From the cell containing the given text, extract its center point as (X, Y) coordinate. 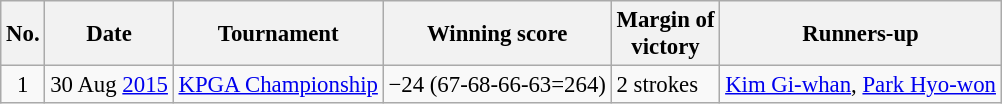
KPGA Championship (278, 85)
30 Aug 2015 (109, 85)
Runners-up (860, 34)
Kim Gi-whan, Park Hyo-won (860, 85)
Margin ofvictory (666, 34)
No. (23, 34)
Date (109, 34)
Winning score (497, 34)
1 (23, 85)
Tournament (278, 34)
2 strokes (666, 85)
−24 (67-68-66-63=264) (497, 85)
